Determine the (x, y) coordinate at the center of the cell enclosing the given text.  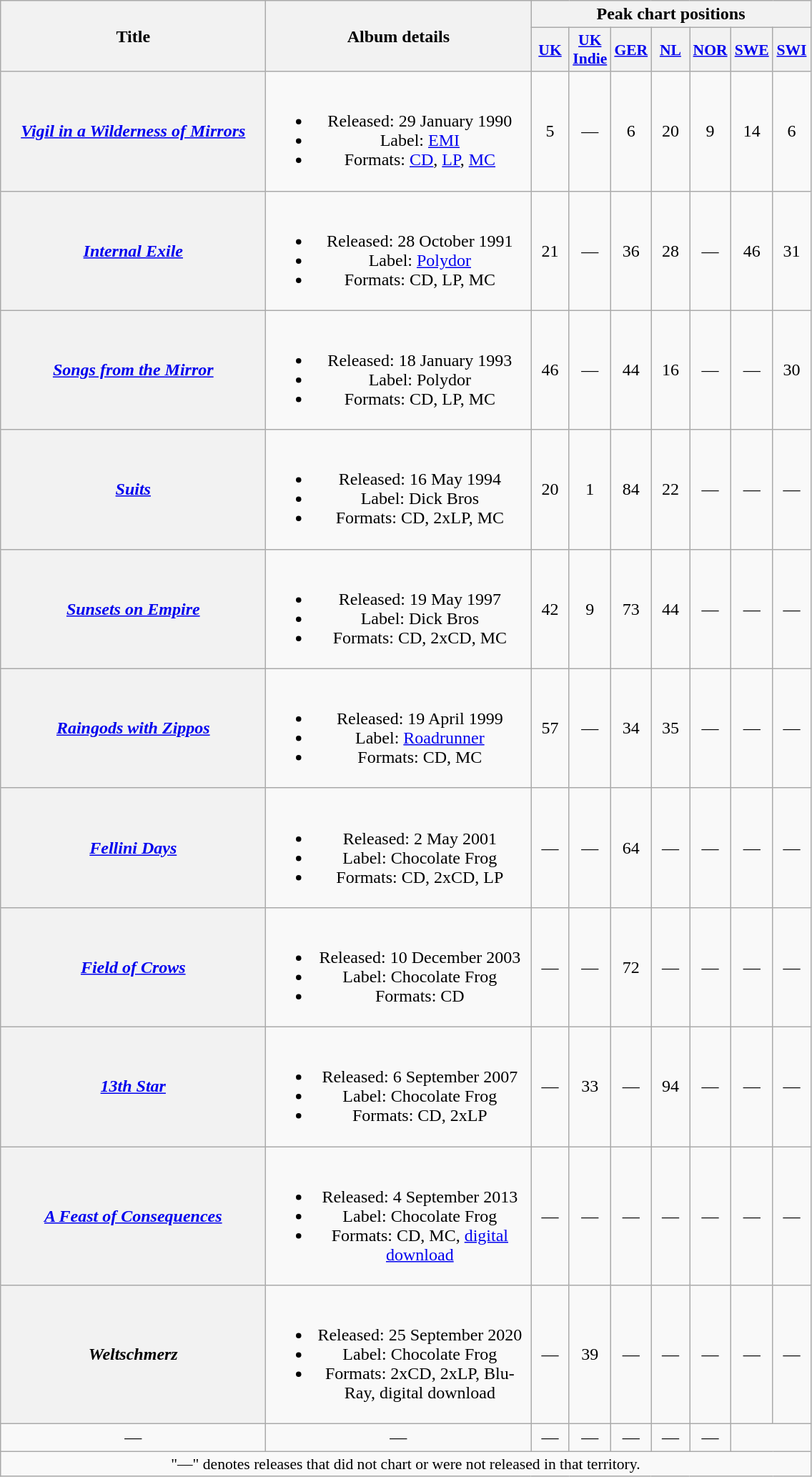
21 (550, 250)
UK Indie (590, 50)
5 (550, 132)
SWE (752, 50)
Released: 6 September 2007Label: Chocolate FrogFormats: CD, 2xLP (399, 1087)
30 (792, 370)
1 (590, 489)
Vigil in a Wilderness of Mirrors (133, 132)
Songs from the Mirror (133, 370)
SWI (792, 50)
Album details (399, 36)
36 (630, 250)
Raingods with Zippos (133, 728)
57 (550, 728)
13th Star (133, 1087)
Released: 4 September 2013Label: Chocolate FrogFormats: CD, MC, digital download (399, 1216)
Released: 18 January 1993Label: PolydorFormats: CD, LP, MC (399, 370)
Released: 16 May 1994Label: Dick BrosFormats: CD, 2xLP, MC (399, 489)
Released: 19 May 1997Label: Dick BrosFormats: CD, 2xCD, MC (399, 609)
Internal Exile (133, 250)
16 (670, 370)
34 (630, 728)
72 (630, 967)
NOR (710, 50)
Suits (133, 489)
Peak chart positions (670, 14)
35 (670, 728)
Released: 25 September 2020Label: Chocolate FrogFormats: 2xCD, 2xLP, Blu-Ray, digital download (399, 1355)
UK (550, 50)
Released: 2 May 2001Label: Chocolate FrogFormats: CD, 2xCD, LP (399, 848)
84 (630, 489)
Title (133, 36)
33 (590, 1087)
Fellini Days (133, 848)
64 (630, 848)
42 (550, 609)
28 (670, 250)
14 (752, 132)
39 (590, 1355)
Field of Crows (133, 967)
Released: 10 December 2003Label: Chocolate FrogFormats: CD (399, 967)
31 (792, 250)
Released: 19 April 1999Label: RoadrunnerFormats: CD, MC (399, 728)
Weltschmerz (133, 1355)
94 (670, 1087)
NL (670, 50)
73 (630, 609)
Released: 29 January 1990Label: EMIFormats: CD, LP, MC (399, 132)
Sunsets on Empire (133, 609)
A Feast of Consequences (133, 1216)
22 (670, 489)
"—" denotes releases that did not chart or were not released in that territory. (406, 1464)
Released: 28 October 1991Label: PolydorFormats: CD, LP, MC (399, 250)
GER (630, 50)
